For the text-containing cell, return its midpoint in [X, Y] coordinate format. 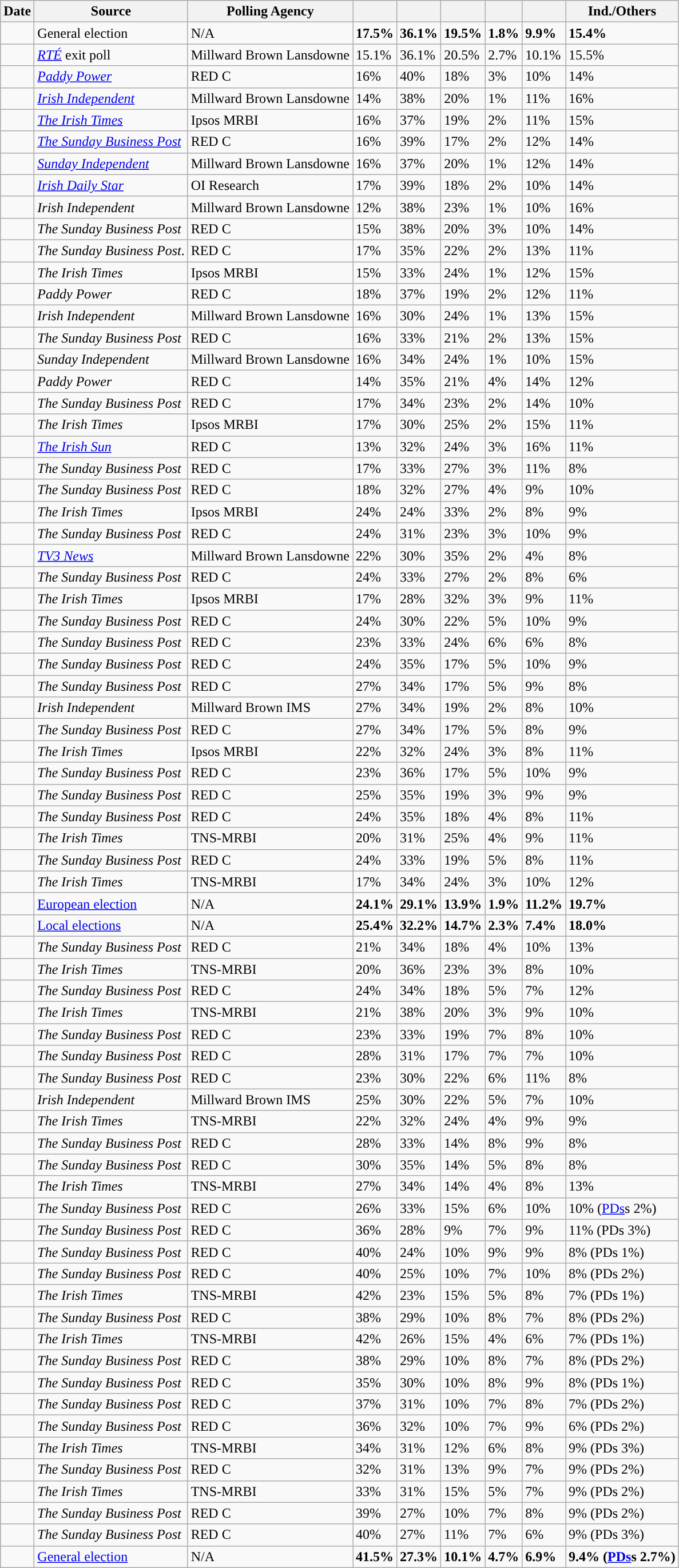
4.7% [503, 1557]
TV3 News [111, 555]
Irish Daily Star [111, 185]
Date [17, 11]
13.9% [463, 904]
19.5% [463, 33]
15.4% [622, 33]
7.4% [544, 925]
11.2% [544, 904]
Polling Agency [270, 11]
14.7% [463, 925]
41.5% [375, 1557]
11% (PDs 3%) [622, 1230]
6.9% [544, 1557]
Ind./Others [622, 11]
20.5% [463, 55]
2.7% [503, 55]
1.8% [503, 33]
27.3% [419, 1557]
29.1% [419, 904]
15.5% [622, 55]
2.3% [503, 925]
25.4% [375, 925]
19.7% [622, 904]
7% (PDs 2%) [622, 1404]
RTÉ exit poll [111, 55]
The Irish Sun [111, 447]
European election [111, 904]
24.1% [375, 904]
The Sunday Business Post. [111, 250]
9.4% (PDss 2.7%) [622, 1557]
6% (PDs 2%) [622, 1426]
32.2% [419, 925]
18.0% [622, 925]
17.5% [375, 33]
1.9% [503, 904]
OI Research [270, 185]
Local elections [111, 925]
15.1% [375, 55]
9.9% [544, 33]
10% (PDss 2%) [622, 1208]
Source [111, 11]
